Find where the given text appears and provide that cell's center as (X, Y) coordinate. 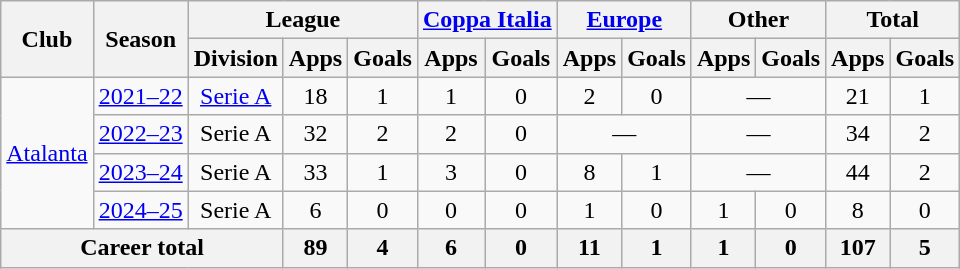
Other (758, 20)
Total (893, 20)
4 (383, 248)
18 (315, 96)
Coppa Italia (487, 20)
2024–25 (140, 210)
Division (236, 58)
33 (315, 172)
2023–24 (140, 172)
Europe (624, 20)
107 (858, 248)
Atalanta (47, 153)
89 (315, 248)
2021–22 (140, 96)
Season (140, 39)
Career total (142, 248)
44 (858, 172)
2022–23 (140, 134)
21 (858, 96)
34 (858, 134)
Club (47, 39)
3 (450, 172)
League (302, 20)
11 (589, 248)
5 (925, 248)
32 (315, 134)
